Extract the (X, Y) coordinate from the center of the cell holding the provided text.  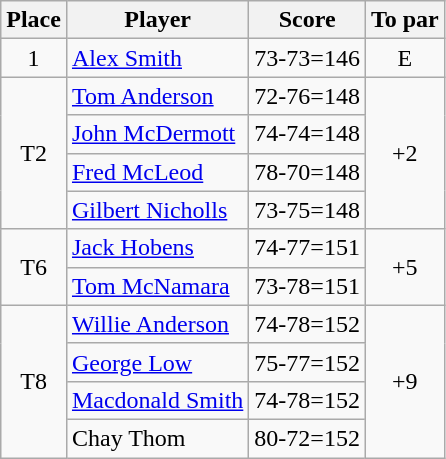
Willie Anderson (157, 324)
Gilbert Nicholls (157, 210)
73-75=148 (308, 210)
Place (34, 20)
E (404, 58)
Player (157, 20)
John McDermott (157, 134)
Fred McLeod (157, 172)
1 (34, 58)
T8 (34, 381)
+2 (404, 153)
Chay Thom (157, 438)
Tom McNamara (157, 286)
Score (308, 20)
74-77=151 (308, 248)
Tom Anderson (157, 96)
75-77=152 (308, 362)
T2 (34, 153)
73-78=151 (308, 286)
+5 (404, 267)
To par (404, 20)
80-72=152 (308, 438)
T6 (34, 267)
Alex Smith (157, 58)
78-70=148 (308, 172)
Macdonald Smith (157, 400)
+9 (404, 381)
George Low (157, 362)
74-74=148 (308, 134)
72-76=148 (308, 96)
73-73=146 (308, 58)
Jack Hobens (157, 248)
